Detect which cell encompasses the target text, then output its [X, Y] center coordinate. 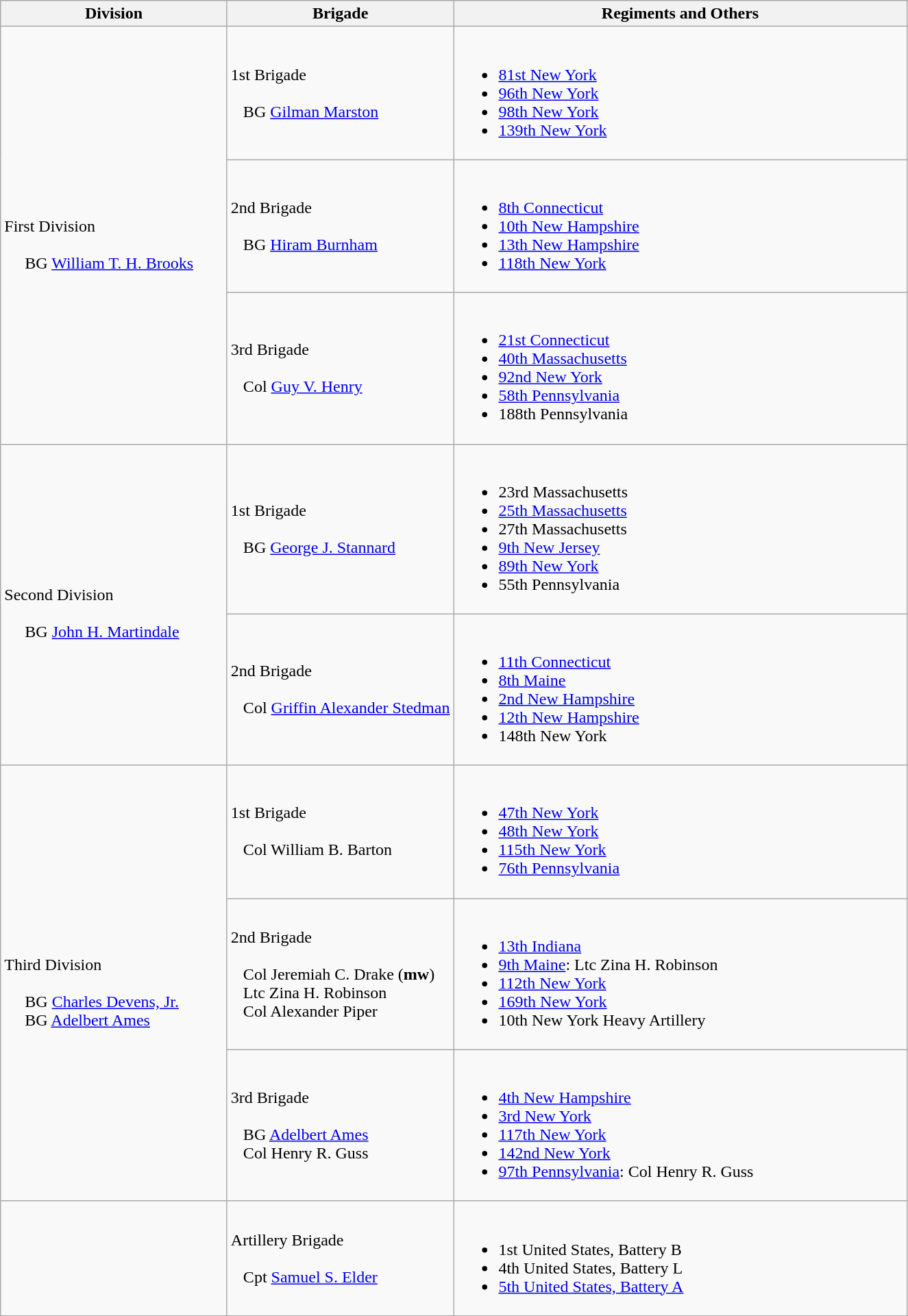
Brigade [340, 14]
Third Division BG Charles Devens, Jr. BG Adelbert Ames [114, 983]
21st Connecticut40th Massachusetts92nd New York58th Pennsylvania188th Pennsylvania [680, 369]
2nd Brigade Col Jeremiah C. Drake (mw) Ltc Zina H. Robinson Col Alexander Piper [340, 974]
Artillery Brigade Cpt Samuel S. Elder [340, 1258]
4th New Hampshire3rd New York117th New York142nd New York97th Pennsylvania: Col Henry R. Guss [680, 1125]
2nd Brigade Col Griffin Alexander Stedman [340, 689]
Regiments and Others [680, 14]
23rd Massachusetts25th Massachusetts27th Massachusetts9th New Jersey89th New York55th Pennsylvania [680, 529]
Second Division BG John H. Martindale [114, 604]
1st United States, Battery B4th United States, Battery L5th United States, Battery A [680, 1258]
3rd Brigade Col Guy V. Henry [340, 369]
Division [114, 14]
3rd Brigade BG Adelbert Ames Col Henry R. Guss [340, 1125]
1st Brigade Col William B. Barton [340, 832]
8th Connecticut10th New Hampshire13th New Hampshire118th New York [680, 226]
2nd Brigade BG Hiram Burnham [340, 226]
81st New York96th New York98th New York139th New York [680, 93]
First Division BG William T. H. Brooks [114, 236]
1st Brigade BG Gilman Marston [340, 93]
1st Brigade BG George J. Stannard [340, 529]
47th New York48th New York115th New York76th Pennsylvania [680, 832]
11th Connecticut8th Maine2nd New Hampshire12th New Hampshire148th New York [680, 689]
13th Indiana9th Maine: Ltc Zina H. Robinson112th New York169th New York10th New York Heavy Artillery [680, 974]
